From the cell containing the given text, extract its center point as (x, y) coordinate. 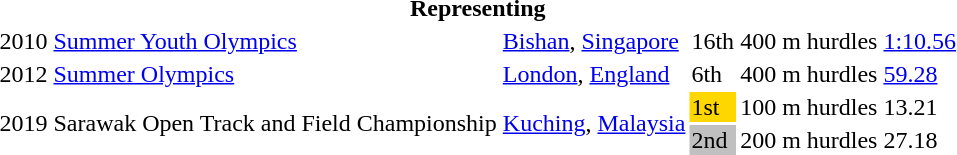
Summer Youth Olympics (275, 41)
200 m hurdles (809, 140)
2nd (713, 140)
6th (713, 74)
Sarawak Open Track and Field Championship (275, 124)
Summer Olympics (275, 74)
Kuching, Malaysia (594, 124)
London, England (594, 74)
16th (713, 41)
100 m hurdles (809, 107)
Bishan, Singapore (594, 41)
1st (713, 107)
